Search for the cell housing the specified text and yield its (X, Y) center coordinate. 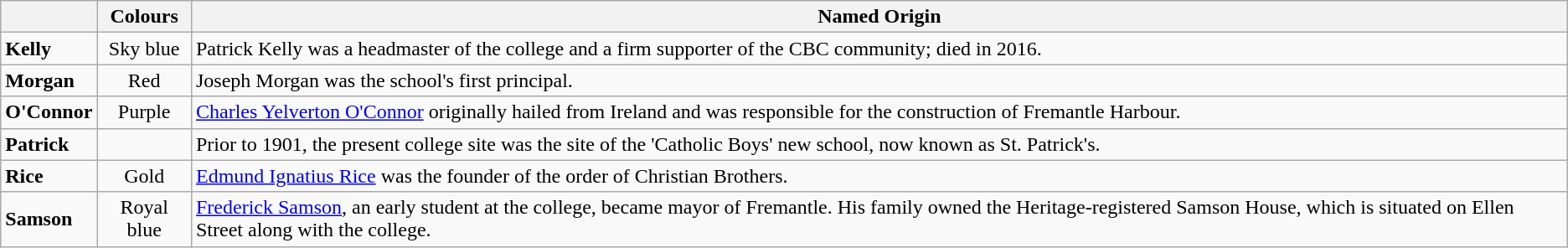
Samson (49, 220)
Patrick (49, 144)
Edmund Ignatius Rice was the founder of the order of Christian Brothers. (879, 176)
O'Connor (49, 112)
Colours (144, 17)
Purple (144, 112)
Charles Yelverton O'Connor originally hailed from Ireland and was responsible for the construction of Fremantle Harbour. (879, 112)
Sky blue (144, 49)
Joseph Morgan was the school's first principal. (879, 80)
Prior to 1901, the present college site was the site of the 'Catholic Boys' new school, now known as St. Patrick's. (879, 144)
Rice (49, 176)
Kelly (49, 49)
Gold (144, 176)
Patrick Kelly was a headmaster of the college and a firm supporter of the CBC community; died in 2016. (879, 49)
Named Origin (879, 17)
Morgan (49, 80)
Royal blue (144, 220)
Red (144, 80)
